Find where the given text appears and provide that cell's center as (x, y) coordinate. 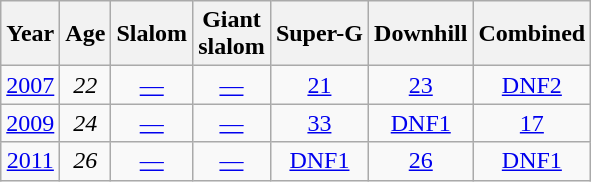
2011 (30, 161)
21 (319, 85)
24 (86, 123)
Combined (532, 34)
17 (532, 123)
Slalom (152, 34)
Age (86, 34)
23 (421, 85)
Giantslalom (232, 34)
DNF2 (532, 85)
22 (86, 85)
Downhill (421, 34)
2009 (30, 123)
Super-G (319, 34)
33 (319, 123)
2007 (30, 85)
Year (30, 34)
